Locate the cell with the specified text and output its [x, y] center coordinate. 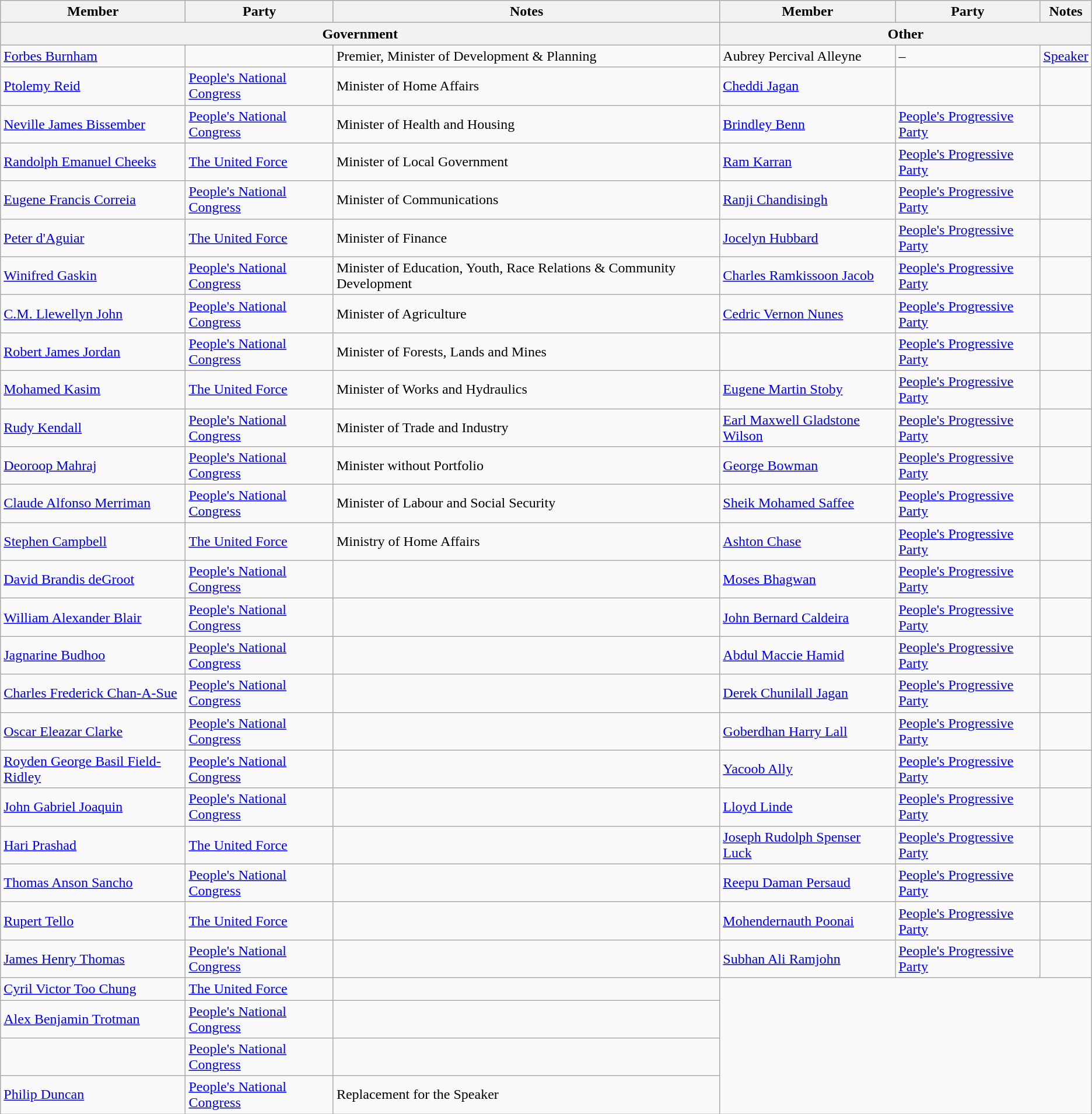
Minister of Communications [526, 199]
Rupert Tello [93, 920]
– [968, 56]
Cyril Victor Too Chung [93, 989]
Hari Prashad [93, 845]
Joseph Rudolph Spenser Luck [807, 845]
George Bowman [807, 465]
C.M. Llewellyn John [93, 314]
Ptolemy Reid [93, 86]
Robert James Jordan [93, 351]
Minister of Trade and Industry [526, 427]
Royden George Basil Field-Ridley [93, 769]
Minister of Home Affairs [526, 86]
Jocelyn Hubbard [807, 238]
Moses Bhagwan [807, 580]
Ashton Chase [807, 541]
John Bernard Caldeira [807, 617]
James Henry Thomas [93, 959]
Stephen Campbell [93, 541]
Eugene Martin Stoby [807, 390]
Yacoob Ally [807, 769]
Randolph Emanuel Cheeks [93, 162]
Claude Alfonso Merriman [93, 504]
Abdul Maccie Hamid [807, 656]
Minister of Local Government [526, 162]
Minister of Health and Housing [526, 124]
Minister of Works and Hydraulics [526, 390]
Ram Karran [807, 162]
Minister without Portfolio [526, 465]
Thomas Anson Sancho [93, 883]
Brindley Benn [807, 124]
Minister of Agriculture [526, 314]
Cedric Vernon Nunes [807, 314]
Charles Ramkissoon Jacob [807, 275]
Neville James Bissember [93, 124]
Government [360, 34]
Deoroop Mahraj [93, 465]
Subhan Ali Ramjohn [807, 959]
Aubrey Percival Alleyne [807, 56]
Minister of Education, Youth, Race Relations & Community Development [526, 275]
Minister of Finance [526, 238]
Earl Maxwell Gladstone Wilson [807, 427]
Lloyd Linde [807, 807]
Oscar Eleazar Clarke [93, 731]
Goberdhan Harry Lall [807, 731]
Cheddi Jagan [807, 86]
Mohamed Kasim [93, 390]
Speaker [1066, 56]
Forbes Burnham [93, 56]
Other [905, 34]
Rudy Kendall [93, 427]
Replacement for the Speaker [526, 1095]
Ranji Chandisingh [807, 199]
Derek Chunilall Jagan [807, 693]
Minister of Labour and Social Security [526, 504]
Ministry of Home Affairs [526, 541]
Philip Duncan [93, 1095]
Mohendernauth Poonai [807, 920]
Jagnarine Budhoo [93, 656]
Eugene Francis Correia [93, 199]
Sheik Mohamed Saffee [807, 504]
David Brandis deGroot [93, 580]
Charles Frederick Chan-A-Sue [93, 693]
Premier, Minister of Development & Planning [526, 56]
John Gabriel Joaquin [93, 807]
Peter d'Aguiar [93, 238]
William Alexander Blair [93, 617]
Reepu Daman Persaud [807, 883]
Alex Benjamin Trotman [93, 1018]
Winifred Gaskin [93, 275]
Minister of Forests, Lands and Mines [526, 351]
